Pinpoint the cell where the given text exists, returning its (x, y) midpoint coordinate. 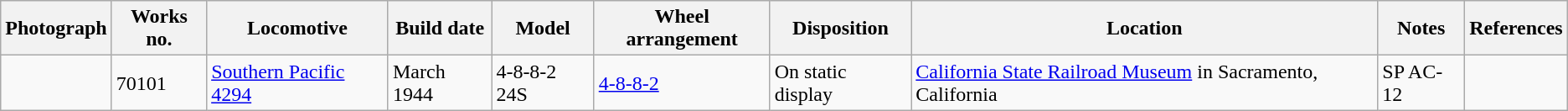
Model (543, 29)
On static display (841, 82)
Build date (439, 29)
Location (1144, 29)
Photograph (56, 29)
Wheel arrangement (682, 29)
Notes (1421, 29)
Disposition (841, 29)
Locomotive (298, 29)
Works no. (159, 29)
References (1516, 29)
4-8-8-2 24S (543, 82)
4-8-8-2 (682, 82)
March 1944 (439, 82)
Southern Pacific 4294 (298, 82)
California State Railroad Museum in Sacramento, California (1144, 82)
70101 (159, 82)
SP AC-12 (1421, 82)
